Output the (X, Y) coordinate of the center of the cell containing the given text.  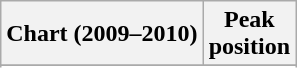
Chart (2009–2010) (102, 34)
Peakposition (249, 34)
